Provide the [x, y] coordinate of the cell's center where the given text is located.  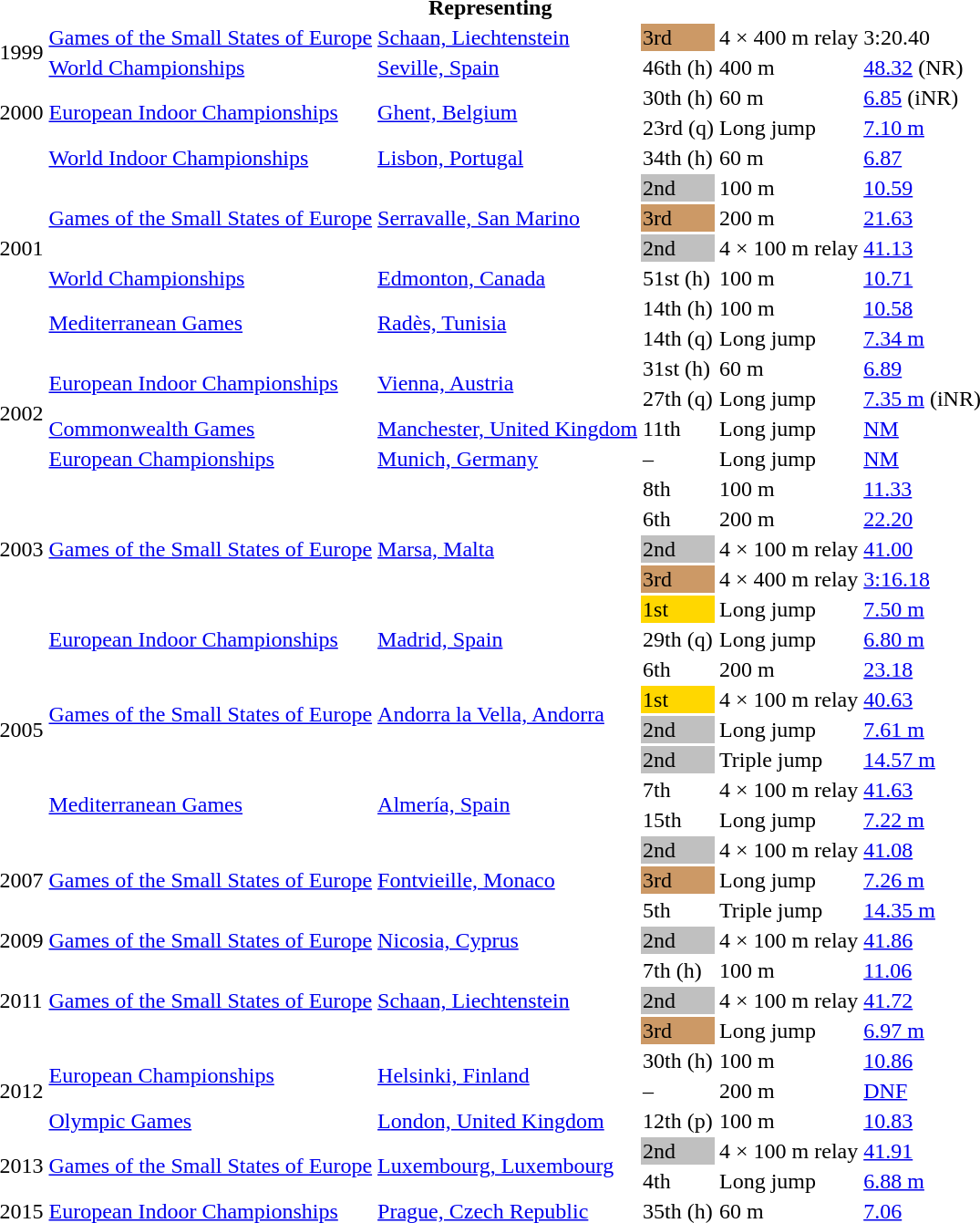
Ghent, Belgium [508, 113]
Olympic Games [211, 1121]
Commonwealth Games [211, 429]
London, United Kingdom [508, 1121]
15th [678, 820]
Helsinki, Finland [508, 1076]
27th (q) [678, 399]
400 m [789, 67]
29th (q) [678, 639]
34th (h) [678, 158]
Luxembourg, Luxembourg [508, 1166]
Almería, Spain [508, 804]
Nicosia, Cyprus [508, 940]
Madrid, Spain [508, 639]
Seville, Spain [508, 67]
8th [678, 489]
7th (h) [678, 970]
Andorra la Vella, Andorra [508, 715]
51st (h) [678, 278]
Munich, Germany [508, 459]
World Indoor Championships [211, 158]
Marsa, Malta [508, 549]
14th (q) [678, 338]
Edmonton, Canada [508, 278]
4th [678, 1181]
46th (h) [678, 67]
Radès, Tunisia [508, 323]
7th [678, 790]
Fontvieille, Monaco [508, 880]
23rd (q) [678, 128]
Lisbon, Portugal [508, 158]
5th [678, 910]
31st (h) [678, 368]
14th (h) [678, 308]
11th [678, 429]
12th (p) [678, 1121]
Serravalle, San Marino [508, 218]
Vienna, Austria [508, 383]
Manchester, United Kingdom [508, 429]
